Scan for the cell matching the given text and deliver its (x, y) coordinate at center. 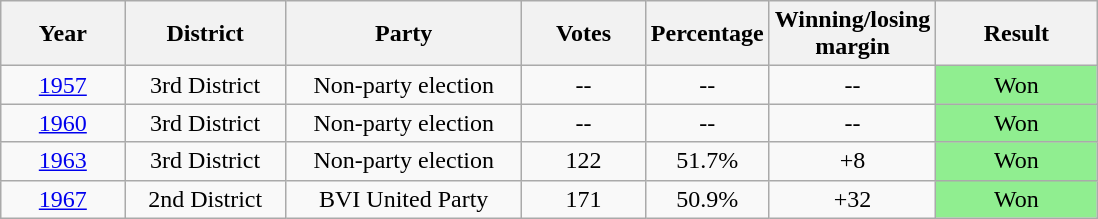
1967 (63, 199)
Winning/losing margin (852, 34)
1957 (63, 85)
2nd District (206, 199)
51.7% (707, 161)
1960 (63, 123)
District (206, 34)
50.9% (707, 199)
Votes (584, 34)
1963 (63, 161)
+8 (852, 161)
122 (584, 161)
Year (63, 34)
Percentage (707, 34)
+32 (852, 199)
BVI United Party (404, 199)
171 (584, 199)
Party (404, 34)
Result (1016, 34)
